Scan for the cell matching the given text and deliver its [x, y] coordinate at center. 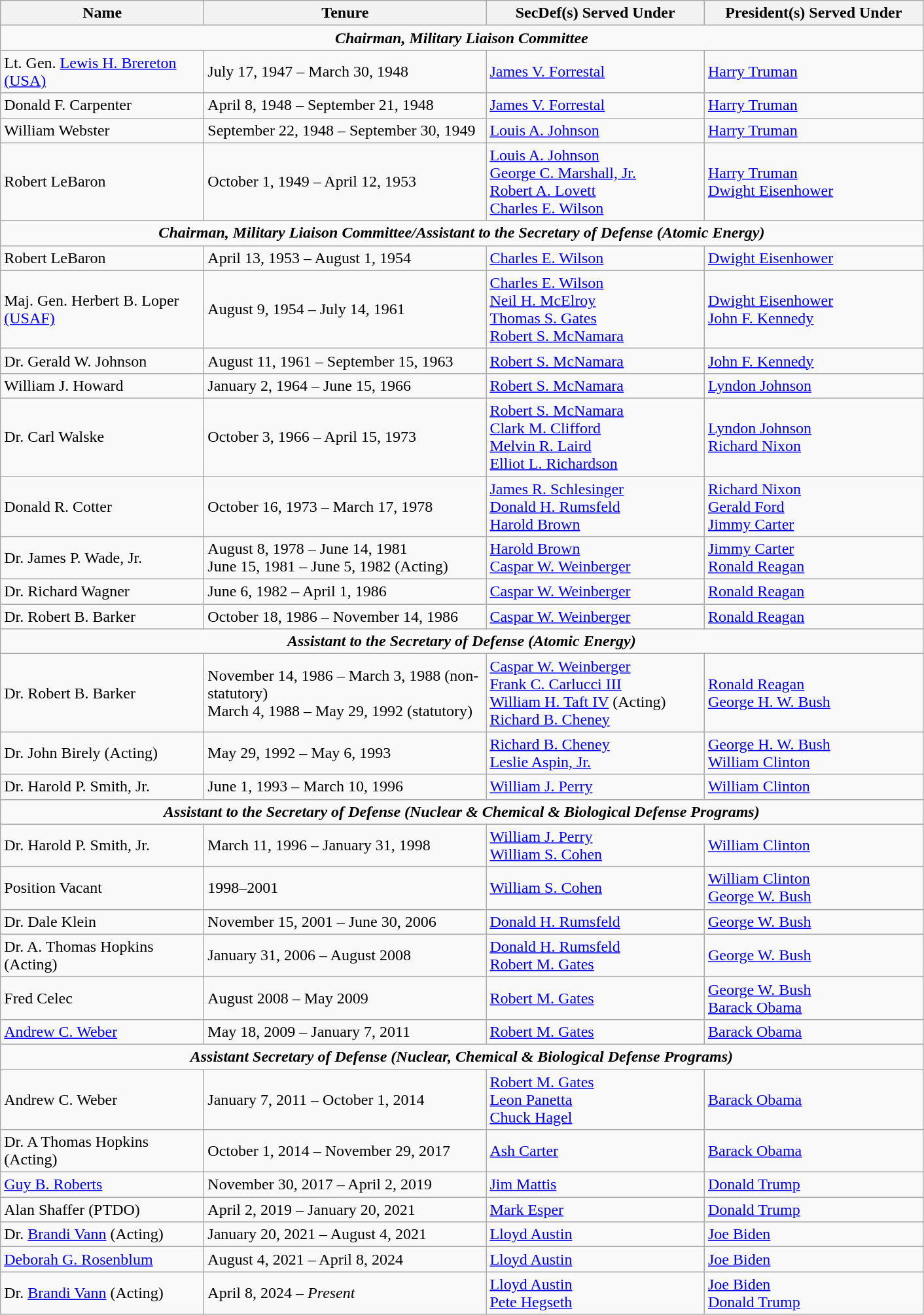
June 6, 1982 – April 1, 1986 [346, 592]
April 8, 1948 – September 21, 1948 [346, 105]
October 16, 1973 – March 17, 1978 [346, 507]
Charles E. Wilson [595, 258]
Guy B. Roberts [102, 1185]
Louis A. Johnson George C. Marshall, Jr. Robert A. Lovett Charles E. Wilson [595, 182]
Dr. A. Thomas Hopkins (Acting) [102, 956]
Robert S. McNamara Clark M. Clifford Melvin R. Laird Elliot L. Richardson [595, 437]
August 4, 2021 – April 8, 2024 [346, 1259]
Harold Brown Caspar W. Weinberger [595, 558]
Richard Nixon Gerald Ford Jimmy Carter [813, 507]
Position Vacant [102, 888]
September 22, 1948 – September 30, 1949 [346, 130]
May 18, 2009 – January 7, 2011 [346, 1032]
January 31, 2006 – August 2008 [346, 956]
Maj. Gen. Herbert B. Loper (USAF) [102, 309]
Dr. Carl Walske [102, 437]
William J. Perry William S. Cohen [595, 846]
Jim Mattis [595, 1185]
April 8, 2024 – Present [346, 1293]
Lyndon Johnson Richard Nixon [813, 437]
November 15, 2001 – June 30, 2006 [346, 922]
Caspar W. Weinberger Frank C. Carlucci III William H. Taft IV (Acting) Richard B. Cheney [595, 693]
James R. Schlesinger Donald H. Rumsfeld Harold Brown [595, 507]
Dwight Eisenhower John F. Kennedy [813, 309]
Dr. Richard Wagner [102, 592]
August 8, 1978 – June 14, 1981 June 15, 1981 – June 5, 1982 (Acting) [346, 558]
Donald F. Carpenter [102, 105]
John F. Kennedy [813, 361]
January 2, 1964 – June 15, 1966 [346, 386]
Assistant Secretary of Defense (Nuclear, Chemical & Biological Defense Programs) [462, 1056]
Dr. John Birely (Acting) [102, 753]
October 18, 1986 – November 14, 1986 [346, 617]
Name [102, 13]
Donald H. Rumsfeld [595, 922]
George W. Bush Barack Obama [813, 998]
Richard B. Cheney Leslie Aspin, Jr. [595, 753]
Dr. Dale Klein [102, 922]
1998–2001 [346, 888]
William J. Howard [102, 386]
August 2008 – May 2009 [346, 998]
President(s) Served Under [813, 13]
Harry Truman Dwight Eisenhower [813, 182]
August 11, 1961 – September 15, 1963 [346, 361]
October 3, 1966 – April 15, 1973 [346, 437]
Robert M. Gates Leon Panetta Chuck Hagel [595, 1100]
Charles E. Wilson Neil H. McElroy Thomas S. Gates Robert S. McNamara [595, 309]
Lt. Gen. Lewis H. Brereton (USA) [102, 72]
Dr. James P. Wade, Jr. [102, 558]
SecDef(s) Served Under [595, 13]
George H. W. Bush William Clinton [813, 753]
William Clinton George W. Bush [813, 888]
March 11, 1996 – January 31, 1998 [346, 846]
William Webster [102, 130]
Lyndon Johnson [813, 386]
April 2, 2019 – January 20, 2021 [346, 1210]
Dr. Gerald W. Johnson [102, 361]
Fred Celec [102, 998]
Mark Esper [595, 1210]
Joe BidenDonald Trump [813, 1293]
Chairman, Military Liaison Committee [462, 38]
May 29, 1992 – May 6, 1993 [346, 753]
July 17, 1947 – March 30, 1948 [346, 72]
William J. Perry [595, 787]
Chairman, Military Liaison Committee/Assistant to the Secretary of Defense (Atomic Energy) [462, 233]
Dwight Eisenhower [813, 258]
Lloyd AustinPete Hegseth [595, 1293]
Ash Carter [595, 1151]
January 7, 2011 – October 1, 2014 [346, 1100]
Donald H. Rumsfeld Robert M. Gates [595, 956]
November 14, 1986 – March 3, 1988 (non-statutory) March 4, 1988 – May 29, 1992 (statutory) [346, 693]
Jimmy Carter Ronald Reagan [813, 558]
October 1, 2014 – November 29, 2017 [346, 1151]
Louis A. Johnson [595, 130]
Dr. A Thomas Hopkins (Acting) [102, 1151]
April 13, 1953 – August 1, 1954 [346, 258]
Assistant to the Secretary of Defense (Nuclear & Chemical & Biological Defense Programs) [462, 812]
June 1, 1993 – March 10, 1996 [346, 787]
Tenure [346, 13]
Ronald Reagan George H. W. Bush [813, 693]
William S. Cohen [595, 888]
Donald R. Cotter [102, 507]
August 9, 1954 – July 14, 1961 [346, 309]
November 30, 2017 – April 2, 2019 [346, 1185]
January 20, 2021 – August 4, 2021 [346, 1234]
Assistant to the Secretary of Defense (Atomic Energy) [462, 641]
October 1, 1949 – April 12, 1953 [346, 182]
Alan Shaffer (PTDO) [102, 1210]
Deborah G. Rosenblum [102, 1259]
